Locate the cell with the specified text and output its [X, Y] center coordinate. 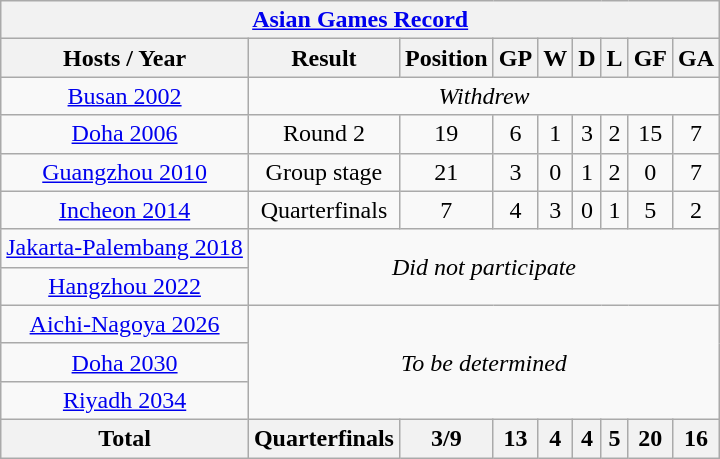
Did not participate [484, 267]
Doha 2030 [125, 362]
Riyadh 2034 [125, 400]
Hosts / Year [125, 58]
Jakarta-Palembang 2018 [125, 248]
Result [324, 58]
Round 2 [324, 134]
16 [696, 438]
L [614, 58]
Guangzhou 2010 [125, 172]
21 [446, 172]
GF [650, 58]
Incheon 2014 [125, 210]
Position [446, 58]
Withdrew [484, 96]
3/9 [446, 438]
15 [650, 134]
Doha 2006 [125, 134]
Busan 2002 [125, 96]
6 [515, 134]
Asian Games Record [360, 20]
19 [446, 134]
W [556, 58]
20 [650, 438]
Group stage [324, 172]
Aichi-Nagoya 2026 [125, 324]
Total [125, 438]
GA [696, 58]
Hangzhou 2022 [125, 286]
To be determined [484, 362]
13 [515, 438]
GP [515, 58]
D [587, 58]
